Output the (X, Y) coordinate of the center of the cell containing the given text.  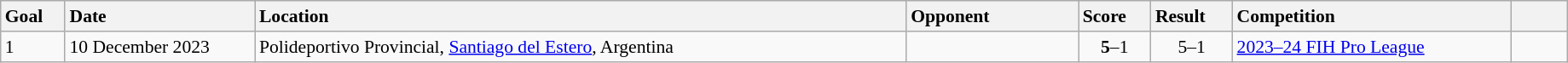
Date (159, 16)
Opponent (992, 16)
Location (581, 16)
Polideportivo Provincial, Santiago del Estero, Argentina (581, 47)
Result (1192, 16)
10 December 2023 (159, 47)
1 (33, 47)
Score (1115, 16)
Competition (1373, 16)
2023–24 FIH Pro League (1373, 47)
Goal (33, 16)
